Output the (x, y) coordinate of the center of the cell containing the given text.  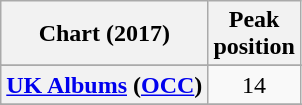
Peakposition (254, 34)
UK Albums (OCC) (104, 85)
Chart (2017) (104, 34)
14 (254, 85)
